Return the (X, Y) coordinate for the center point of the cell that contains the specified text.  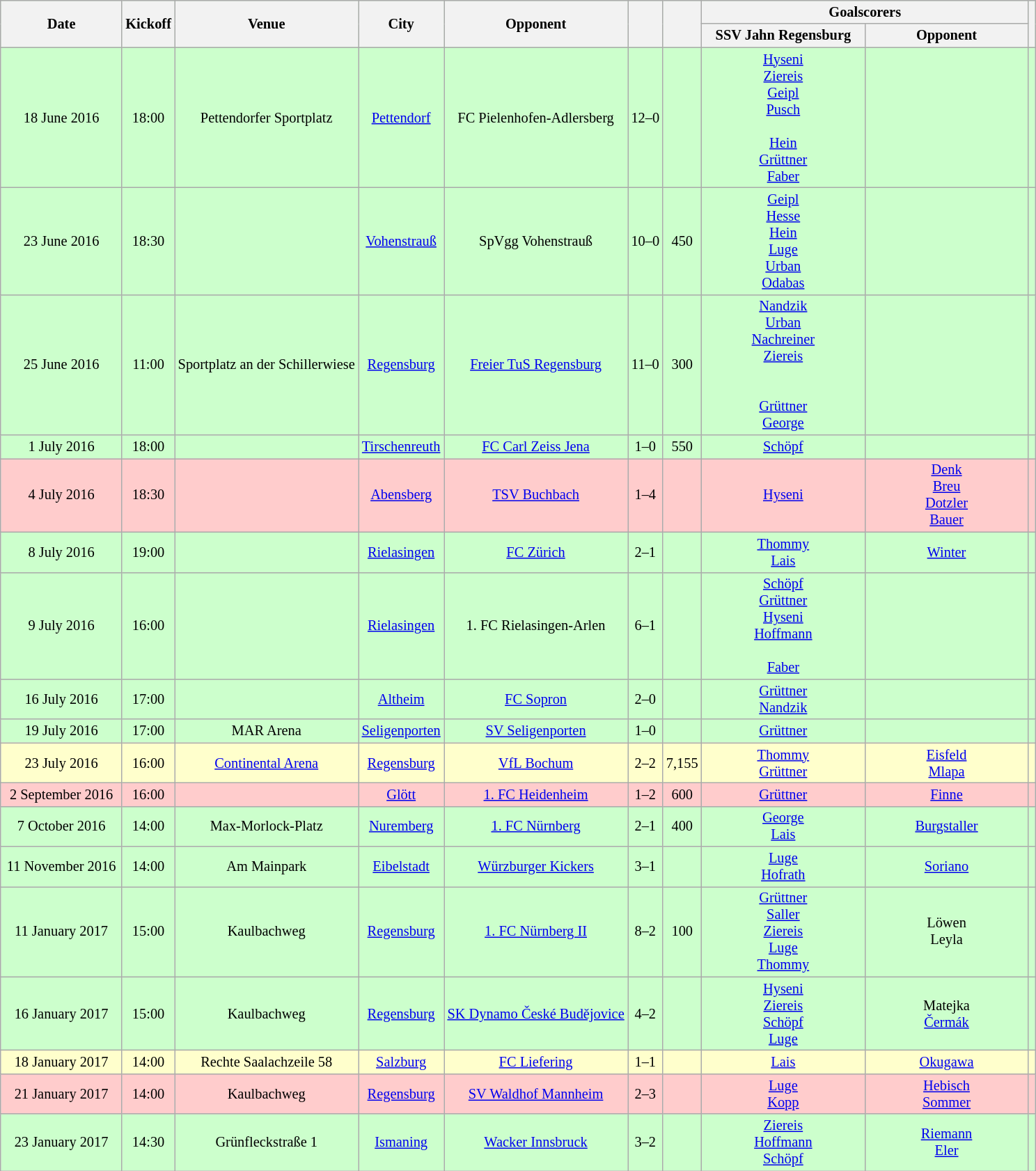
Lais (784, 1062)
Pettendorf (401, 118)
21 January 2017 (61, 1094)
23 July 2016 (61, 763)
1–1 (645, 1062)
Löwen Leyla (947, 932)
Luge Hofrath (784, 867)
19 July 2016 (61, 731)
1–2 (645, 794)
Hyseni (784, 495)
FC Carl Zeiss Jena (536, 447)
Geipl Hesse Hein Luge Urban Odabas (784, 241)
City (401, 24)
9 July 2016 (61, 626)
Wacker Innsbruck (536, 1142)
Soriano (947, 867)
Eisfeld Mlapa (947, 763)
16 January 2017 (61, 1014)
FC Liefering (536, 1062)
TSV Buchbach (536, 495)
Freier TuS Regensburg (536, 365)
23 June 2016 (61, 241)
14:30 (148, 1142)
Venue (267, 24)
Okugawa (947, 1062)
Luge Kopp (784, 1094)
3–2 (645, 1142)
SSV Jahn Regensburg (784, 36)
Altheim (401, 699)
1 July 2016 (61, 447)
1–4 (645, 495)
Seligenporten (401, 731)
450 (682, 241)
Grüttner Saller Ziereis Luge Thommy (784, 932)
8–2 (645, 932)
VfL Bochum (536, 763)
Matejka Čermák (947, 1014)
Winter (947, 552)
Würzburger Kickers (536, 867)
2 September 2016 (61, 794)
7 October 2016 (61, 826)
1. FC Nürnberg II (536, 932)
SK Dynamo České Budějovice (536, 1014)
19:00 (148, 552)
Kickoff (148, 24)
1. FC Nürnberg (536, 826)
SV Seligenporten (536, 731)
George Lais (784, 826)
Vohenstrauß (401, 241)
Grüttner Nandzik (784, 699)
Schöpf (784, 447)
Ziereis Hoffmann Schöpf (784, 1142)
Tirschenreuth (401, 447)
Nandzik Urban Nachreiner Ziereis Grüttner George (784, 365)
Max-Morlock-Platz (267, 826)
3–1 (645, 867)
Denk Breu Dotzler Bauer (947, 495)
Thommy Grüttner (784, 763)
18 June 2016 (61, 118)
Glött (401, 794)
2–3 (645, 1094)
FC Sopron (536, 699)
Goalscorers (865, 12)
Rechte Saalachzeile 58 (267, 1062)
Riemann Eler (947, 1142)
550 (682, 447)
4–2 (645, 1014)
Nuremberg (401, 826)
2–2 (645, 763)
Salzburg (401, 1062)
MAR Arena (267, 731)
100 (682, 932)
11 November 2016 (61, 867)
6–1 (645, 626)
Finne (947, 794)
Continental Arena (267, 763)
23 January 2017 (61, 1142)
Am Mainpark (267, 867)
7,155 (682, 763)
Ismaning (401, 1142)
Grünfleckstraße 1 (267, 1142)
25 June 2016 (61, 365)
4 July 2016 (61, 495)
Abensberg (401, 495)
Date (61, 24)
Thommy Lais (784, 552)
FC Zürich (536, 552)
12–0 (645, 118)
16 July 2016 (61, 699)
Burgstaller (947, 826)
Sportplatz an der Schillerwiese (267, 365)
10–0 (645, 241)
400 (682, 826)
Hebisch Sommer (947, 1094)
Pettendorfer Sportplatz (267, 118)
11 January 2017 (61, 932)
11–0 (645, 365)
SV Waldhof Mannheim (536, 1094)
Eibelstadt (401, 867)
300 (682, 365)
FC Pielenhofen-Adlersberg (536, 118)
SpVgg Vohenstrauß (536, 241)
Hyseni Ziereis Geipl Pusch Hein Grüttner Faber (784, 118)
Schöpf Grüttner Hyseni Hoffmann Faber (784, 626)
1. FC Rielasingen-Arlen (536, 626)
18 January 2017 (61, 1062)
Hyseni Ziereis Schöpf Luge (784, 1014)
2–0 (645, 699)
11:00 (148, 365)
8 July 2016 (61, 552)
1. FC Heidenheim (536, 794)
600 (682, 794)
